Output the (x, y) coordinate of the center of the cell containing the given text.  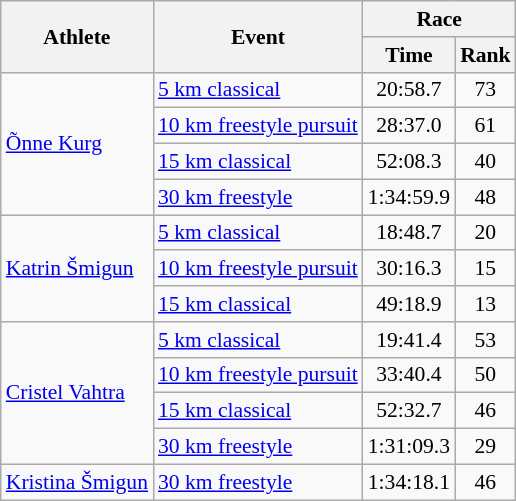
Athlete (77, 36)
1:34:59.9 (409, 197)
Kristina Šmigun (77, 482)
18:48.7 (409, 233)
1:31:09.3 (409, 447)
Race (440, 19)
1:34:18.1 (409, 482)
Event (258, 36)
73 (486, 90)
49:18.9 (409, 304)
30:16.3 (409, 269)
Rank (486, 55)
33:40.4 (409, 375)
40 (486, 162)
20 (486, 233)
15 (486, 269)
61 (486, 126)
50 (486, 375)
29 (486, 447)
Katrin Šmigun (77, 268)
20:58.7 (409, 90)
52:32.7 (409, 411)
28:37.0 (409, 126)
19:41.4 (409, 340)
52:08.3 (409, 162)
Time (409, 55)
Cristel Vahtra (77, 393)
53 (486, 340)
48 (486, 197)
Õnne Kurg (77, 143)
13 (486, 304)
